Locate the cell with the specified text and output its [x, y] center coordinate. 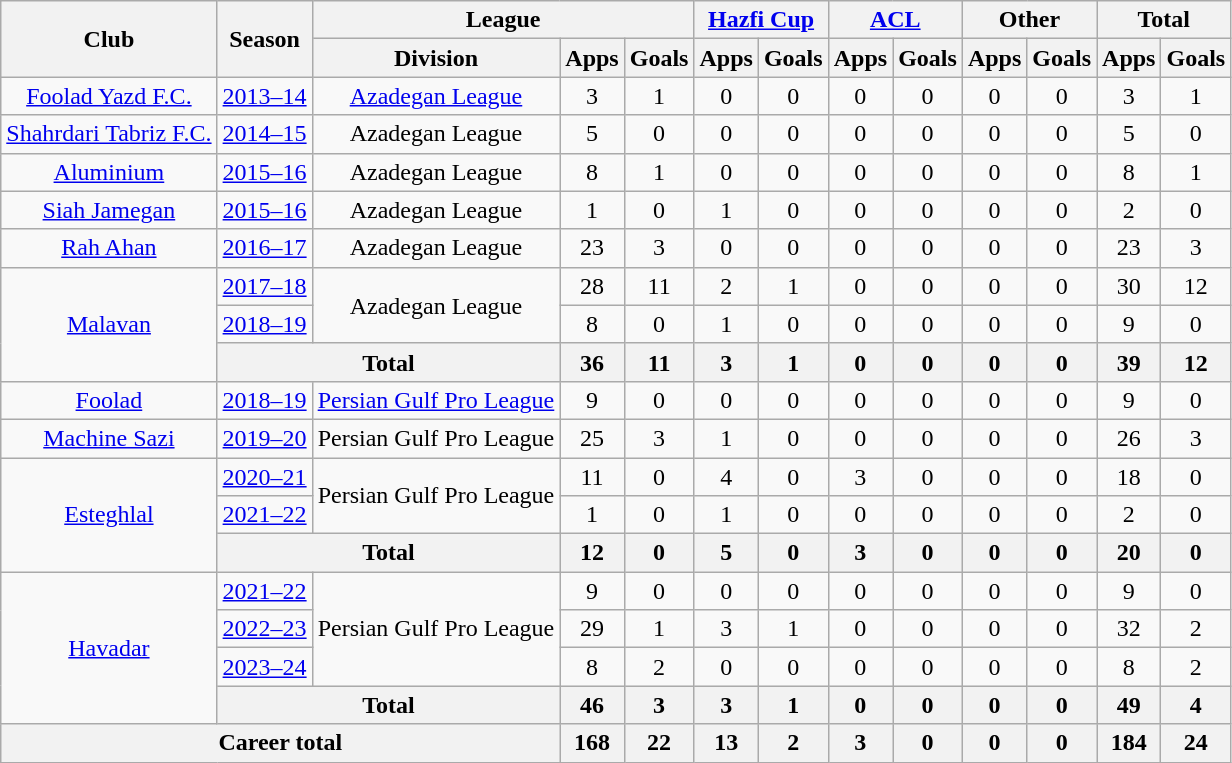
Shahrdari Tabriz F.C. [109, 134]
2014–15 [264, 134]
26 [1129, 438]
Hazfi Cup [761, 20]
Division [436, 58]
Foolad [109, 400]
Rah Ahan [109, 248]
46 [592, 705]
24 [1196, 743]
32 [1129, 629]
Machine Sazi [109, 438]
Esteghlal [109, 515]
20 [1129, 553]
2020–21 [264, 477]
13 [726, 743]
184 [1129, 743]
Career total [280, 743]
2013–14 [264, 96]
ACL [895, 20]
Malavan [109, 324]
2023–24 [264, 667]
28 [592, 286]
2017–18 [264, 286]
Season [264, 39]
29 [592, 629]
Siah Jamegan [109, 210]
2019–20 [264, 438]
168 [592, 743]
Foolad Yazd F.C. [109, 96]
Havadar [109, 648]
2022–23 [264, 629]
49 [1129, 705]
25 [592, 438]
Other [1029, 20]
30 [1129, 286]
Aluminium [109, 172]
Club [109, 39]
36 [592, 362]
22 [659, 743]
2016–17 [264, 248]
18 [1129, 477]
39 [1129, 362]
League [503, 20]
